Return the [X, Y] coordinate for the center point of the cell that contains the specified text.  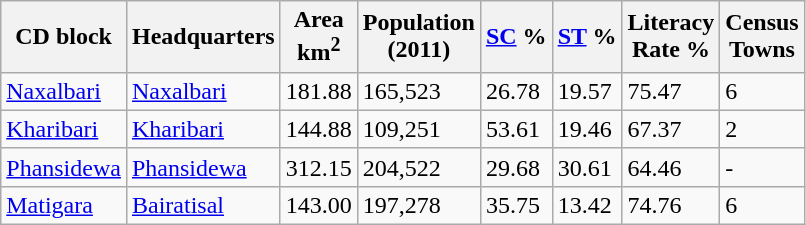
109,251 [418, 129]
35.75 [516, 205]
144.88 [318, 129]
19.46 [587, 129]
165,523 [418, 91]
181.88 [318, 91]
19.57 [587, 91]
75.47 [671, 91]
CD block [64, 37]
67.37 [671, 129]
312.15 [318, 167]
Literacy Rate % [671, 37]
13.42 [587, 205]
204,522 [418, 167]
CensusTowns [762, 37]
74.76 [671, 205]
30.61 [587, 167]
SC % [516, 37]
197,278 [418, 205]
Headquarters [203, 37]
- [762, 167]
53.61 [516, 129]
Population(2011) [418, 37]
2 [762, 129]
26.78 [516, 91]
Bairatisal [203, 205]
Matigara [64, 205]
143.00 [318, 205]
ST % [587, 37]
29.68 [516, 167]
Areakm2 [318, 37]
64.46 [671, 167]
